Capture the cell that displays the provided text and extract its (X, Y) central coordinate. 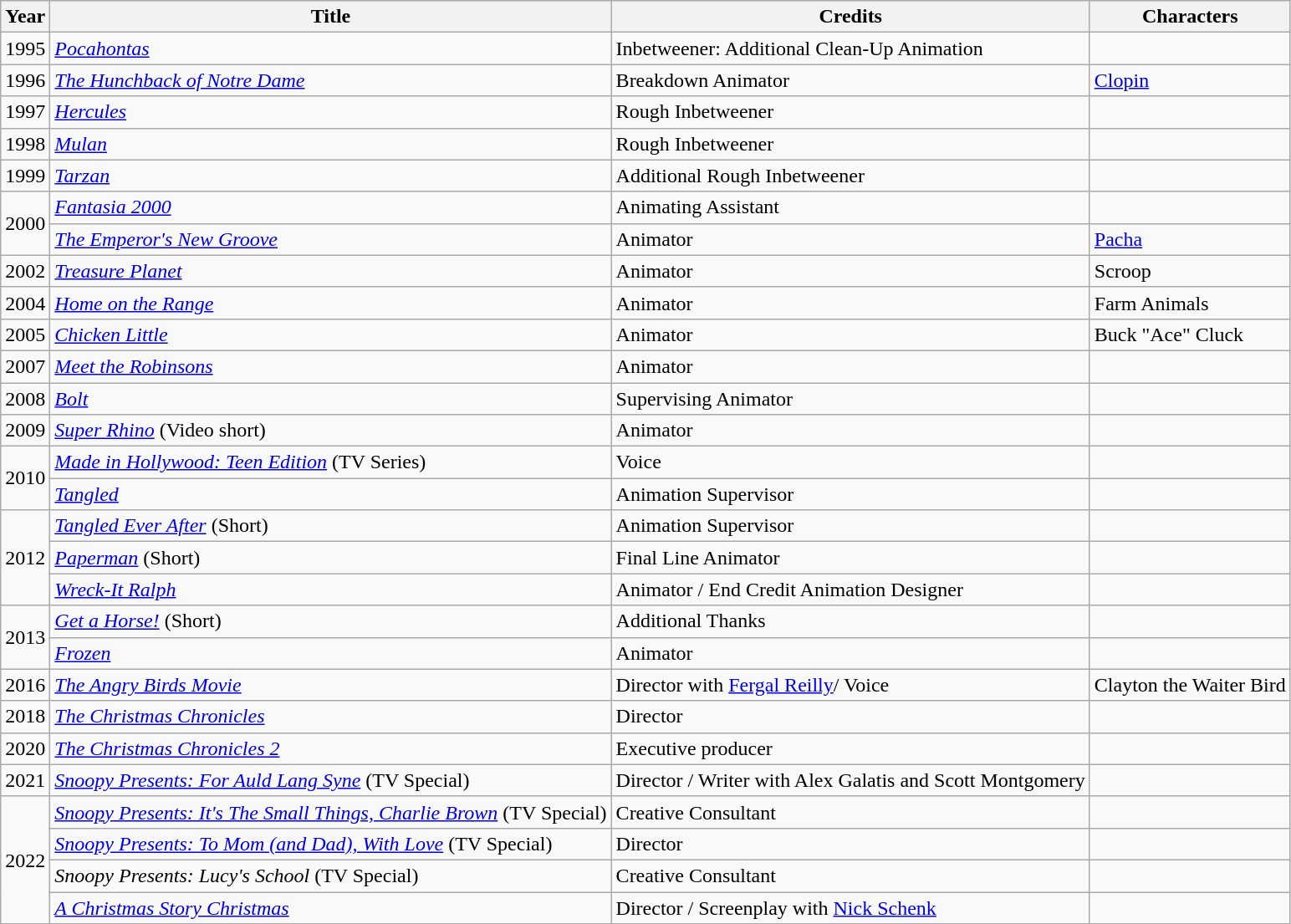
2022 (25, 860)
Tarzan (331, 176)
The Hunchback of Notre Dame (331, 80)
1996 (25, 80)
Chicken Little (331, 334)
2000 (25, 223)
Treasure Planet (331, 271)
2002 (25, 271)
Frozen (331, 653)
Breakdown Animator (850, 80)
2016 (25, 685)
Farm Animals (1190, 303)
Clayton the Waiter Bird (1190, 685)
Made in Hollywood: Teen Edition (TV Series) (331, 462)
A Christmas Story Christmas (331, 907)
Mulan (331, 144)
Pocahontas (331, 48)
2009 (25, 431)
Snoopy Presents: For Auld Lang Syne (TV Special) (331, 780)
2012 (25, 558)
Pacha (1190, 239)
Tangled (331, 494)
2008 (25, 399)
Additional Rough Inbetweener (850, 176)
Tangled Ever After (Short) (331, 526)
Final Line Animator (850, 558)
Fantasia 2000 (331, 207)
Voice (850, 462)
Wreck-It Ralph (331, 590)
2005 (25, 334)
2004 (25, 303)
2013 (25, 637)
Home on the Range (331, 303)
Meet the Robinsons (331, 366)
1998 (25, 144)
Buck "Ace" Cluck (1190, 334)
Snoopy Presents: It's The Small Things, Charlie Brown (TV Special) (331, 812)
1995 (25, 48)
Additional Thanks (850, 621)
Director with Fergal Reilly/ Voice (850, 685)
The Angry Birds Movie (331, 685)
Director / Writer with Alex Galatis and Scott Montgomery (850, 780)
Scroop (1190, 271)
Inbetweener: Additional Clean-Up Animation (850, 48)
Bolt (331, 399)
The Emperor's New Groove (331, 239)
Snoopy Presents: To Mom (and Dad), With Love (TV Special) (331, 844)
Snoopy Presents: Lucy's School (TV Special) (331, 876)
2010 (25, 478)
2018 (25, 717)
Director / Screenplay with Nick Schenk (850, 907)
1997 (25, 112)
2020 (25, 748)
Supervising Animator (850, 399)
Animating Assistant (850, 207)
Hercules (331, 112)
Animator / End Credit Animation Designer (850, 590)
Characters (1190, 17)
Year (25, 17)
Clopin (1190, 80)
2007 (25, 366)
Title (331, 17)
The Christmas Chronicles 2 (331, 748)
Get a Horse! (Short) (331, 621)
Executive producer (850, 748)
1999 (25, 176)
The Christmas Chronicles (331, 717)
2021 (25, 780)
Super Rhino (Video short) (331, 431)
Paperman (Short) (331, 558)
Credits (850, 17)
